Search for the cell housing the specified text and yield its (X, Y) center coordinate. 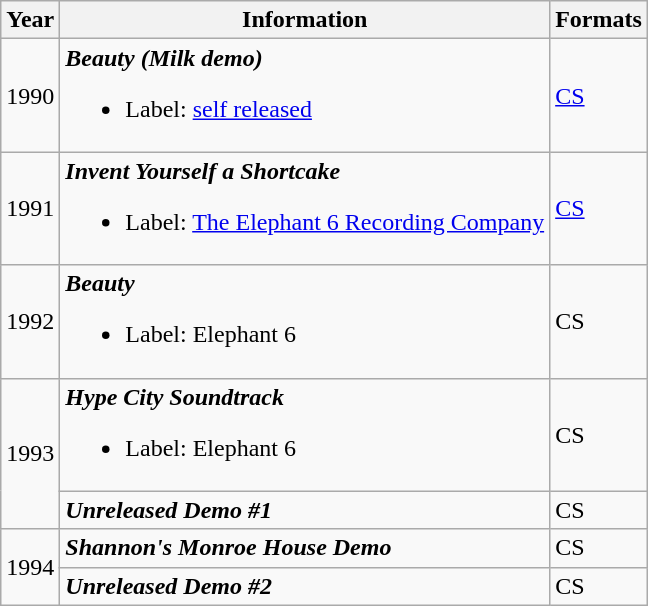
Unreleased Demo #1 (305, 510)
Unreleased Demo #2 (305, 586)
Information (305, 20)
1993 (30, 454)
1990 (30, 96)
Beauty (Milk demo)Label: self released (305, 96)
1994 (30, 567)
Formats (599, 20)
1991 (30, 208)
Invent Yourself a ShortcakeLabel: The Elephant 6 Recording Company (305, 208)
BeautyLabel: Elephant 6 (305, 322)
1992 (30, 322)
Shannon's Monroe House Demo (305, 548)
Year (30, 20)
Hype City SoundtrackLabel: Elephant 6 (305, 434)
